Provide the (X, Y) coordinate of the cell's center where the given text is located.  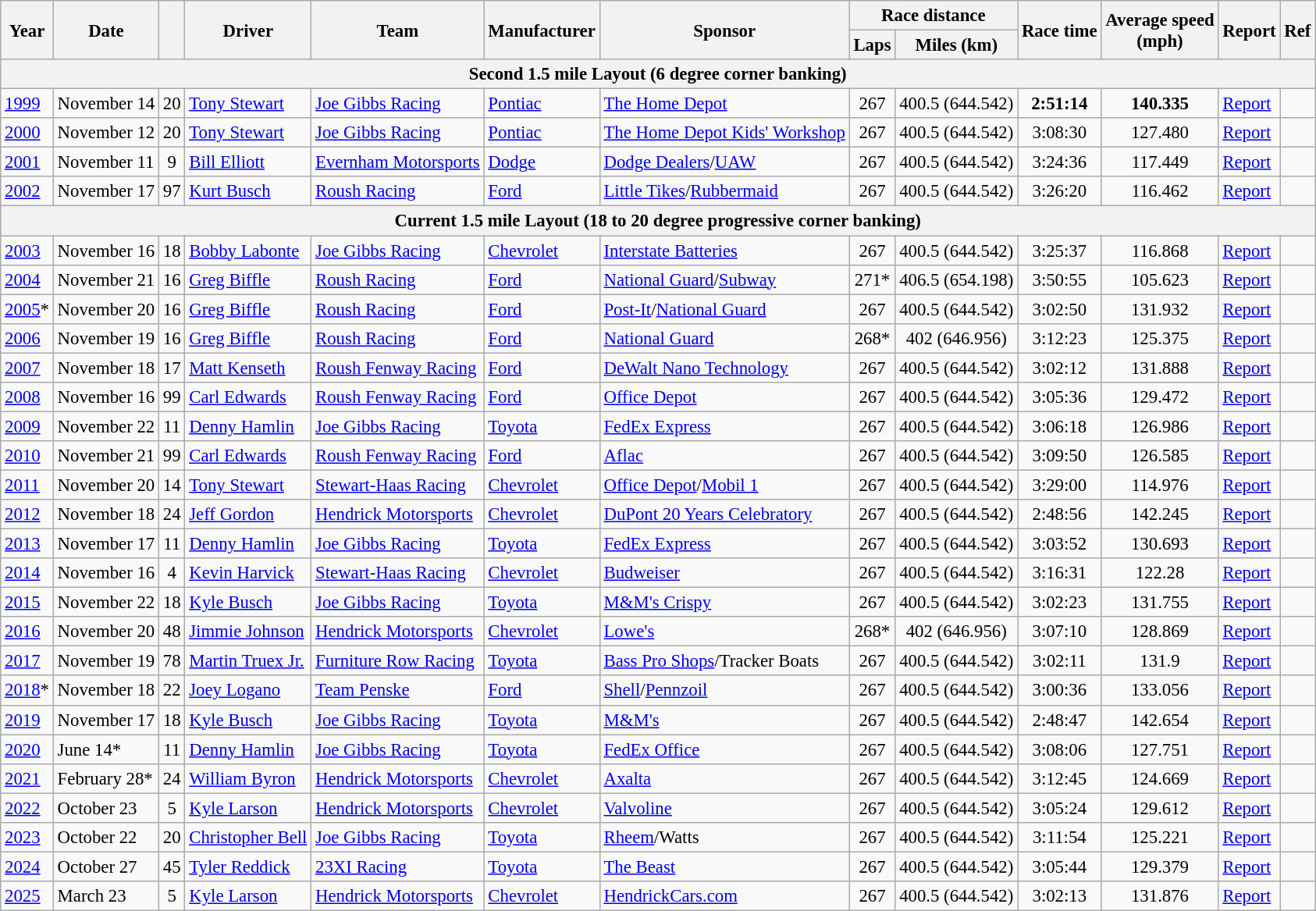
4 (172, 573)
3:05:36 (1060, 397)
3:02:11 (1060, 661)
Christopher Bell (248, 838)
Interstate Batteries (724, 251)
HendrickCars.com (724, 896)
Shell/Pennzoil (724, 691)
2000 (27, 133)
2023 (27, 838)
3:06:18 (1060, 426)
M&M's Crispy (724, 603)
November 14 (106, 104)
Lowe's (724, 632)
2005* (27, 309)
2017 (27, 661)
3:08:06 (1060, 749)
3:02:13 (1060, 896)
Furniture Row Racing (398, 661)
2008 (27, 397)
Bill Elliott (248, 162)
FedEx Office (724, 749)
3:02:23 (1060, 603)
78 (172, 661)
133.056 (1160, 691)
Matt Kenseth (248, 368)
Ref (1297, 30)
122.28 (1160, 573)
Valvoline (724, 808)
Joey Logano (248, 691)
126.585 (1160, 456)
3:26:20 (1060, 191)
Team Penske (398, 691)
3:07:10 (1060, 632)
22 (172, 691)
2021 (27, 778)
114.976 (1160, 485)
2019 (27, 720)
9 (172, 162)
131.9 (1160, 661)
48 (172, 632)
3:24:36 (1060, 162)
2007 (27, 368)
2004 (27, 279)
406.5 (654.198) (957, 279)
105.623 (1160, 279)
128.869 (1160, 632)
3:02:12 (1060, 368)
National Guard/Subway (724, 279)
Office Depot/Mobil 1 (724, 485)
129.379 (1160, 867)
2012 (27, 514)
23XI Racing (398, 867)
2011 (27, 485)
Jeff Gordon (248, 514)
Kevin Harvick (248, 573)
Kurt Busch (248, 191)
Laps (873, 45)
Tyler Reddick (248, 867)
November 12 (106, 133)
October 27 (106, 867)
March 23 (106, 896)
Manufacturer (542, 30)
Rheem/Watts (724, 838)
14 (172, 485)
2006 (27, 338)
Miles (km) (957, 45)
45 (172, 867)
3:05:44 (1060, 867)
Year (27, 30)
2:51:14 (1060, 104)
June 14* (106, 749)
Current 1.5 mile Layout (18 to 20 degree progressive corner banking) (658, 221)
117.449 (1160, 162)
142.245 (1160, 514)
131.755 (1160, 603)
97 (172, 191)
The Beast (724, 867)
3:50:55 (1060, 279)
National Guard (724, 338)
February 28* (106, 778)
Axalta (724, 778)
2002 (27, 191)
3:03:52 (1060, 544)
1999 (27, 104)
3:08:30 (1060, 133)
2003 (27, 251)
3:29:00 (1060, 485)
2010 (27, 456)
116.462 (1160, 191)
17 (172, 368)
Team (398, 30)
The Home Depot (724, 104)
2020 (27, 749)
2:48:47 (1060, 720)
2013 (27, 544)
William Byron (248, 778)
Average speed(mph) (1160, 30)
2:48:56 (1060, 514)
131.932 (1160, 309)
130.693 (1160, 544)
131.888 (1160, 368)
2022 (27, 808)
125.375 (1160, 338)
Driver (248, 30)
October 23 (106, 808)
3:02:50 (1060, 309)
3:25:37 (1060, 251)
2024 (27, 867)
3:05:24 (1060, 808)
Bobby Labonte (248, 251)
127.480 (1160, 133)
2009 (27, 426)
127.751 (1160, 749)
Little Tikes/Rubbermaid (724, 191)
129.472 (1160, 397)
October 22 (106, 838)
Dodge (542, 162)
2014 (27, 573)
3:11:54 (1060, 838)
DeWalt Nano Technology (724, 368)
Bass Pro Shops/Tracker Boats (724, 661)
Dodge Dealers/UAW (724, 162)
2015 (27, 603)
140.335 (1160, 104)
November 11 (106, 162)
DuPont 20 Years Celebratory (724, 514)
124.669 (1160, 778)
Sponsor (724, 30)
3:00:36 (1060, 691)
Budweiser (724, 573)
M&M's (724, 720)
131.876 (1160, 896)
3:09:50 (1060, 456)
The Home Depot Kids' Workshop (724, 133)
2018* (27, 691)
2025 (27, 896)
142.654 (1160, 720)
Martin Truex Jr. (248, 661)
Aflac (724, 456)
Evernham Motorsports (398, 162)
Second 1.5 mile Layout (6 degree corner banking) (658, 74)
3:12:23 (1060, 338)
2016 (27, 632)
3:12:45 (1060, 778)
271* (873, 279)
116.868 (1160, 251)
126.986 (1160, 426)
Date (106, 30)
Jimmie Johnson (248, 632)
3:16:31 (1060, 573)
Office Depot (724, 397)
129.612 (1160, 808)
125.221 (1160, 838)
Race distance (934, 16)
2001 (27, 162)
Race time (1060, 30)
Post-It/National Guard (724, 309)
